Return [X, Y] of the center of cell containing provided text 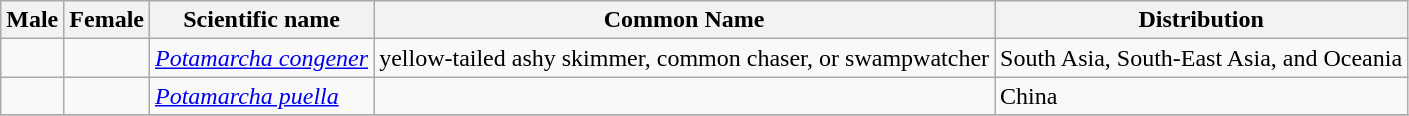
China [1202, 96]
Potamarcha congener [261, 58]
Female [107, 20]
yellow-tailed ashy skimmer, common chaser, or swampwatcher [684, 58]
Potamarcha puella [261, 96]
Scientific name [261, 20]
South Asia, South-East Asia, and Oceania [1202, 58]
Common Name [684, 20]
Distribution [1202, 20]
Male [32, 20]
